Extract the [X, Y] coordinate from the center of the cell holding the provided text.  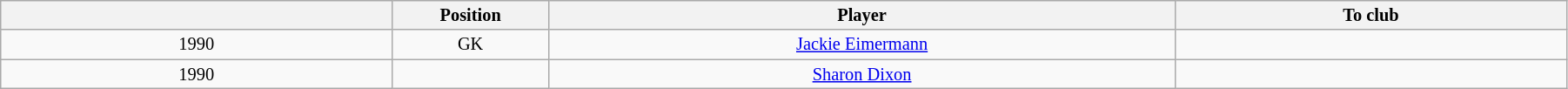
Position [471, 15]
GK [471, 44]
Player [862, 15]
Jackie Eimermann [862, 44]
Sharon Dixon [862, 74]
To club [1371, 15]
